Output the [X, Y] coordinate of the center of the cell containing the given text.  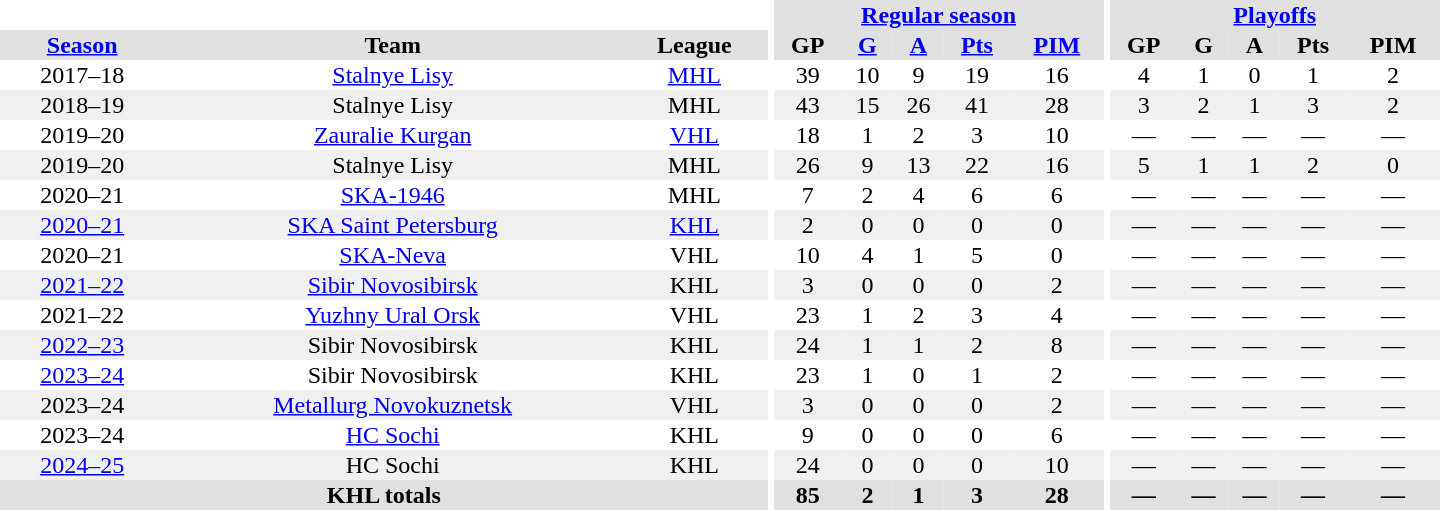
League [694, 45]
Yuzhny Ural Orsk [392, 315]
Season [82, 45]
Regular season [938, 15]
19 [977, 75]
SKA-1946 [392, 195]
22 [977, 165]
2018–19 [82, 105]
8 [1057, 345]
13 [918, 165]
2017–18 [82, 75]
85 [808, 495]
KHL totals [384, 495]
Playoffs [1274, 15]
SKA Saint Petersburg [392, 225]
7 [808, 195]
Team [392, 45]
39 [808, 75]
SKA-Neva [392, 255]
18 [808, 135]
43 [808, 105]
Zauralie Kurgan [392, 135]
2024–25 [82, 465]
2022–23 [82, 345]
Metallurg Novokuznetsk [392, 405]
41 [977, 105]
15 [868, 105]
